Return [X, Y] of the center of cell containing provided text 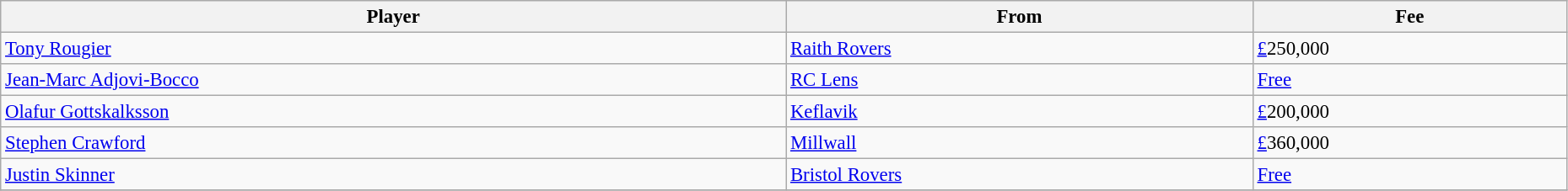
Raith Rovers [1020, 49]
RC Lens [1020, 80]
Olafur Gottskalksson [393, 112]
£200,000 [1409, 112]
Tony Rougier [393, 49]
£360,000 [1409, 143]
Fee [1409, 17]
Millwall [1020, 143]
From [1020, 17]
Keflavik [1020, 112]
Stephen Crawford [393, 143]
Bristol Rovers [1020, 175]
£250,000 [1409, 49]
Player [393, 17]
Jean-Marc Adjovi-Bocco [393, 80]
Justin Skinner [393, 175]
